Search for the cell housing the specified text and yield its [x, y] center coordinate. 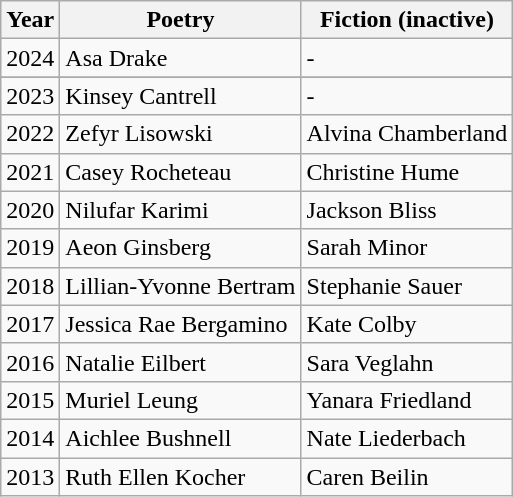
Asa Drake [180, 58]
2014 [30, 438]
Muriel Leung [180, 400]
Alvina Chamberland [407, 134]
2020 [30, 210]
Fiction (inactive) [407, 20]
Caren Beilin [407, 477]
Sara Veglahn [407, 362]
Nilufar Karimi [180, 210]
Kate Colby [407, 324]
Sarah Minor [407, 248]
Kinsey Cantrell [180, 96]
2015 [30, 400]
Poetry [180, 20]
Jessica Rae Bergamino [180, 324]
2017 [30, 324]
Lillian-Yvonne Bertram [180, 286]
Stephanie Sauer [407, 286]
Nate Liederbach [407, 438]
Jackson Bliss [407, 210]
2023 [30, 96]
2021 [30, 172]
2024 [30, 58]
Yanara Friedland [407, 400]
Year [30, 20]
2022 [30, 134]
2018 [30, 286]
Zefyr Lisowski [180, 134]
Casey Rocheteau [180, 172]
Ruth Ellen Kocher [180, 477]
2016 [30, 362]
Natalie Eilbert [180, 362]
2013 [30, 477]
Christine Hume [407, 172]
Aichlee Bushnell [180, 438]
2019 [30, 248]
Aeon Ginsberg [180, 248]
